From the cell containing the given text, extract its center point as (x, y) coordinate. 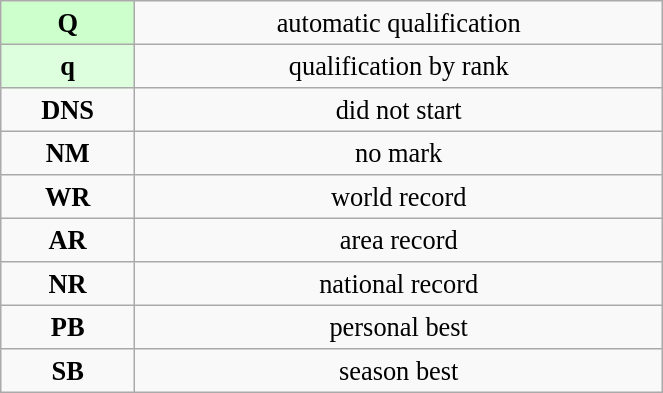
q (68, 66)
did not start (399, 109)
area record (399, 240)
NR (68, 284)
personal best (399, 327)
season best (399, 371)
national record (399, 284)
no mark (399, 153)
DNS (68, 109)
SB (68, 371)
qualification by rank (399, 66)
PB (68, 327)
automatic qualification (399, 22)
AR (68, 240)
NM (68, 153)
world record (399, 197)
WR (68, 197)
Q (68, 22)
